Output the (X, Y) coordinate of the center of the cell containing the given text.  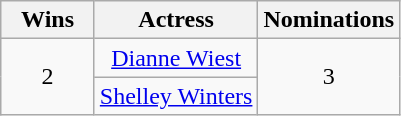
Actress (176, 20)
3 (329, 77)
2 (48, 77)
Dianne Wiest (176, 58)
Wins (48, 20)
Nominations (329, 20)
Shelley Winters (176, 96)
